Extract the [x, y] coordinate from the center of the cell holding the provided text.  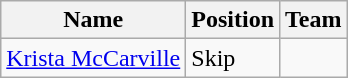
Name [94, 20]
Krista McCarville [94, 58]
Team [314, 20]
Position [233, 20]
Skip [233, 58]
